From the cell containing the given text, extract its center point as (X, Y) coordinate. 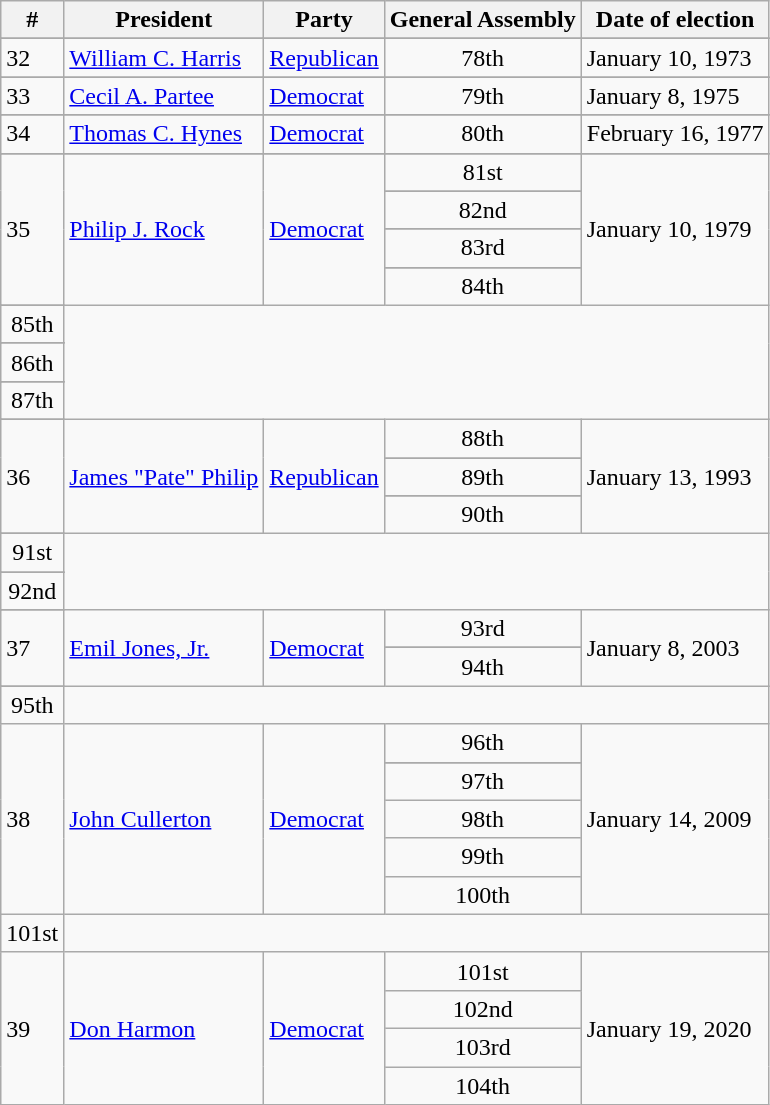
January 10, 1979 (675, 229)
Don Harmon (164, 1028)
January 13, 1993 (675, 476)
98th (482, 819)
96th (482, 743)
February 16, 1977 (675, 134)
Cecil A. Partee (164, 96)
89th (482, 477)
100th (482, 895)
79th (482, 96)
88th (482, 438)
35 (32, 229)
102nd (482, 1009)
33 (32, 96)
85th (32, 324)
January 8, 2003 (675, 648)
Party (324, 20)
94th (482, 667)
# (32, 20)
38 (32, 819)
103rd (482, 1047)
William C. Harris (164, 58)
36 (32, 476)
James "Pate" Philip (164, 476)
81st (482, 172)
Date of election (675, 20)
Emil Jones, Jr. (164, 648)
General Assembly (482, 20)
93rd (482, 629)
92nd (32, 591)
90th (482, 515)
January 8, 1975 (675, 96)
January 10, 1973 (675, 58)
Philip J. Rock (164, 229)
President (164, 20)
86th (32, 362)
32 (32, 58)
97th (482, 781)
104th (482, 1085)
87th (32, 400)
39 (32, 1028)
83rd (482, 248)
80th (482, 134)
99th (482, 857)
78th (482, 58)
82nd (482, 210)
34 (32, 134)
January 19, 2020 (675, 1028)
84th (482, 286)
37 (32, 648)
Thomas C. Hynes (164, 134)
91st (32, 553)
John Cullerton (164, 819)
95th (32, 705)
January 14, 2009 (675, 819)
